For the text-containing cell, return its midpoint in [x, y] coordinate format. 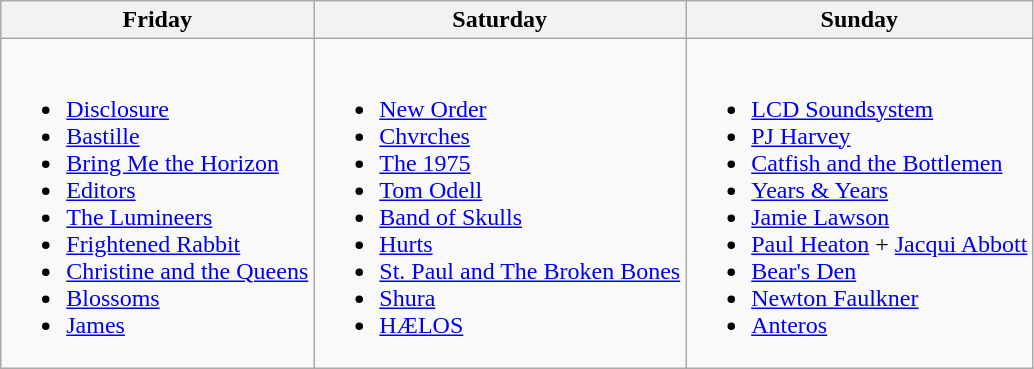
Friday [158, 20]
Sunday [860, 20]
Saturday [500, 20]
New OrderChvrchesThe 1975Tom OdellBand of SkullsHurtsSt. Paul and The Broken BonesShuraHÆLOS [500, 204]
LCD SoundsystemPJ HarveyCatfish and the BottlemenYears & YearsJamie LawsonPaul Heaton + Jacqui AbbottBear's DenNewton FaulknerAnteros [860, 204]
DisclosureBastilleBring Me the HorizonEditorsThe LumineersFrightened RabbitChristine and the QueensBlossomsJames [158, 204]
